Identify which cell holds the provided text, then report its [X, Y] central coordinate. 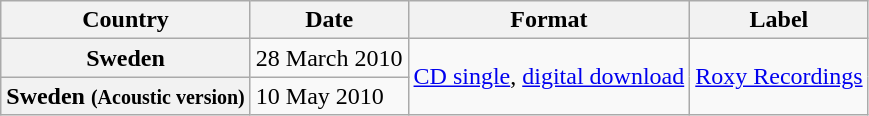
Sweden [126, 58]
Sweden (Acoustic version) [126, 96]
Format [549, 20]
28 March 2010 [329, 58]
CD single, digital download [549, 77]
10 May 2010 [329, 96]
Country [126, 20]
Date [329, 20]
Roxy Recordings [779, 77]
Label [779, 20]
